Provide the (X, Y) coordinate of the cell's center where the given text is located.  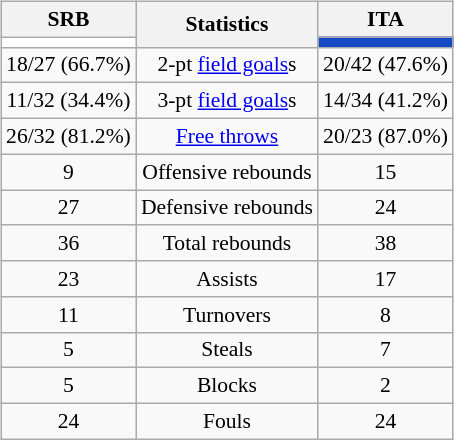
11 (68, 314)
Offensive rebounds (227, 172)
9 (68, 172)
Free throws (227, 136)
18/27 (66.7%) (68, 65)
Fouls (227, 421)
7 (386, 350)
ITA (386, 19)
38 (386, 243)
3-pt field goalss (227, 101)
2 (386, 386)
27 (68, 208)
36 (68, 243)
Statistics (227, 24)
SRB (68, 19)
11/32 (34.4%) (68, 101)
Total rebounds (227, 243)
20/23 (87.0%) (386, 136)
Steals (227, 350)
Defensive rebounds (227, 208)
Blocks (227, 386)
14/34 (41.2%) (386, 101)
17 (386, 279)
26/32 (81.2%) (68, 136)
2-pt field goalss (227, 65)
15 (386, 172)
Assists (227, 279)
Turnovers (227, 314)
23 (68, 279)
20/42 (47.6%) (386, 65)
8 (386, 314)
